Provide the (x, y) coordinate of the cell's center where the given text is located.  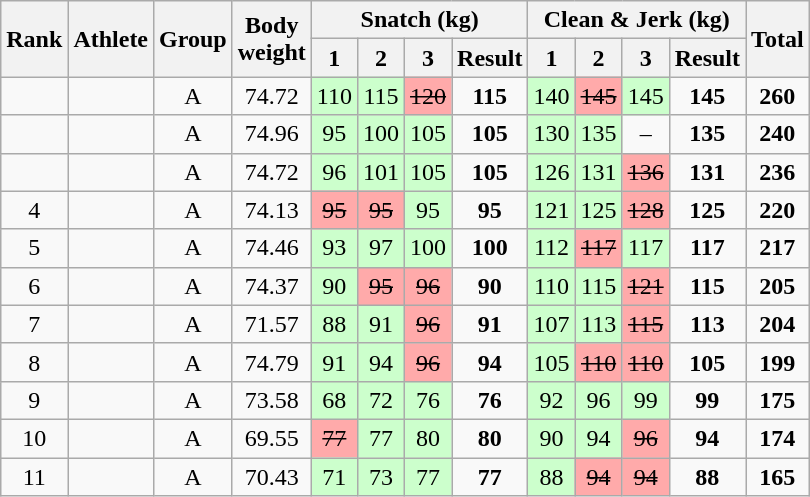
7 (34, 324)
70.43 (272, 477)
74.46 (272, 248)
260 (778, 96)
93 (334, 248)
Group (194, 39)
175 (778, 400)
74.79 (272, 362)
74.37 (272, 286)
11 (34, 477)
126 (552, 172)
72 (380, 400)
Rank (34, 39)
Clean & Jerk (kg) (637, 20)
10 (34, 438)
9 (34, 400)
8 (34, 362)
236 (778, 172)
71.57 (272, 324)
136 (646, 172)
4 (34, 210)
Total (778, 39)
6 (34, 286)
120 (428, 96)
204 (778, 324)
220 (778, 210)
74.96 (272, 134)
112 (552, 248)
Snatch (kg) (420, 20)
97 (380, 248)
– (646, 134)
5 (34, 248)
128 (646, 210)
71 (334, 477)
73 (380, 477)
Bodyweight (272, 39)
74.13 (272, 210)
107 (552, 324)
174 (778, 438)
199 (778, 362)
69.55 (272, 438)
217 (778, 248)
92 (552, 400)
165 (778, 477)
140 (552, 96)
73.58 (272, 400)
240 (778, 134)
101 (380, 172)
130 (552, 134)
205 (778, 286)
68 (334, 400)
Athlete (111, 39)
